Search for the cell housing the specified text and yield its [X, Y] center coordinate. 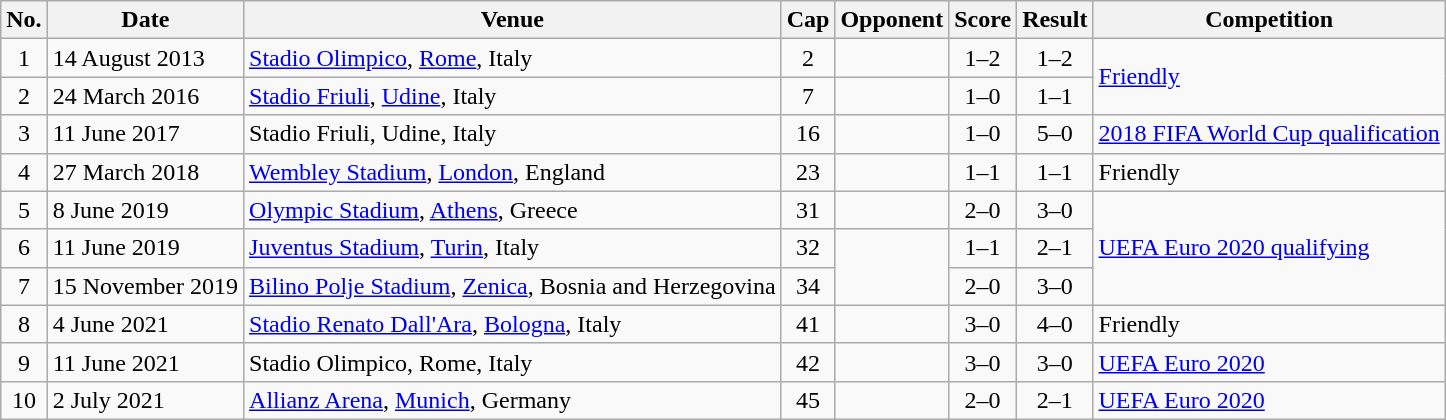
2018 FIFA World Cup qualification [1269, 134]
3 [24, 134]
24 March 2016 [145, 96]
16 [808, 134]
11 June 2021 [145, 362]
Allianz Arena, Munich, Germany [513, 400]
4 [24, 172]
Competition [1269, 20]
Wembley Stadium, London, England [513, 172]
34 [808, 286]
11 June 2017 [145, 134]
45 [808, 400]
Opponent [892, 20]
2 July 2021 [145, 400]
4–0 [1055, 324]
Date [145, 20]
Olympic Stadium, Athens, Greece [513, 210]
14 August 2013 [145, 58]
9 [24, 362]
11 June 2019 [145, 248]
8 [24, 324]
4 June 2021 [145, 324]
6 [24, 248]
Result [1055, 20]
42 [808, 362]
UEFA Euro 2020 qualifying [1269, 248]
32 [808, 248]
Score [983, 20]
41 [808, 324]
Cap [808, 20]
Stadio Renato Dall'Ara, Bologna, Italy [513, 324]
15 November 2019 [145, 286]
31 [808, 210]
23 [808, 172]
Venue [513, 20]
5 [24, 210]
8 June 2019 [145, 210]
5–0 [1055, 134]
Juventus Stadium, Turin, Italy [513, 248]
1 [24, 58]
No. [24, 20]
10 [24, 400]
27 March 2018 [145, 172]
Bilino Polje Stadium, Zenica, Bosnia and Herzegovina [513, 286]
